For the text-containing cell, return its midpoint in [x, y] coordinate format. 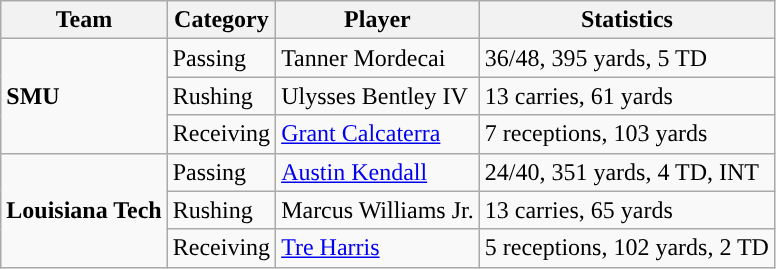
13 carries, 65 yards [626, 210]
Tanner Mordecai [378, 58]
7 receptions, 103 yards [626, 134]
Ulysses Bentley IV [378, 96]
36/48, 395 yards, 5 TD [626, 58]
Category [221, 20]
Team [84, 20]
5 receptions, 102 yards, 2 TD [626, 248]
13 carries, 61 yards [626, 96]
24/40, 351 yards, 4 TD, INT [626, 172]
Tre Harris [378, 248]
SMU [84, 96]
Player [378, 20]
Grant Calcaterra [378, 134]
Statistics [626, 20]
Austin Kendall [378, 172]
Marcus Williams Jr. [378, 210]
Louisiana Tech [84, 210]
